Locate the cell with the specified text and output its (X, Y) center coordinate. 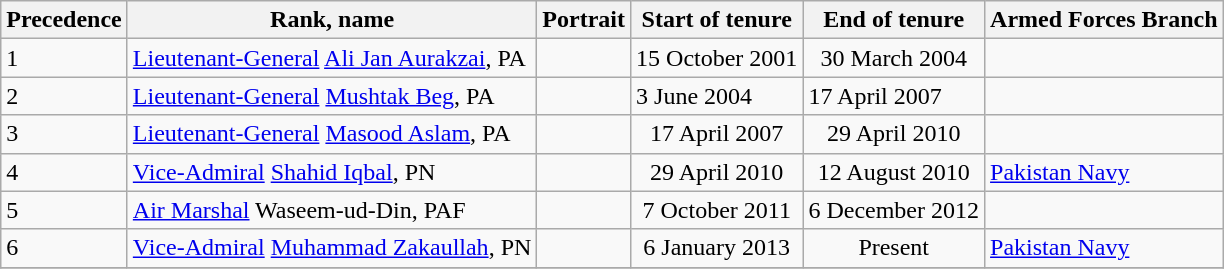
7 October 2011 (717, 210)
30 March 2004 (894, 58)
Lieutenant-General Masood Aslam, PA (332, 134)
Lieutenant-General Mushtak Beg, PA (332, 96)
5 (64, 210)
3 (64, 134)
4 (64, 172)
Air Marshal Waseem-ud-Din, PAF (332, 210)
Vice-Admiral Shahid Iqbal, PN (332, 172)
3 June 2004 (717, 96)
Start of tenure (717, 20)
6 December 2012 (894, 210)
Rank, name (332, 20)
End of tenure (894, 20)
15 October 2001 (717, 58)
Present (894, 248)
1 (64, 58)
Portrait (584, 20)
6 January 2013 (717, 248)
Vice-Admiral Muhammad Zakaullah, PN (332, 248)
2 (64, 96)
12 August 2010 (894, 172)
Precedence (64, 20)
Lieutenant-General Ali Jan Aurakzai, PA (332, 58)
Armed Forces Branch (1104, 20)
6 (64, 248)
